Provide the [x, y] coordinate of the cell's center where the given text is located.  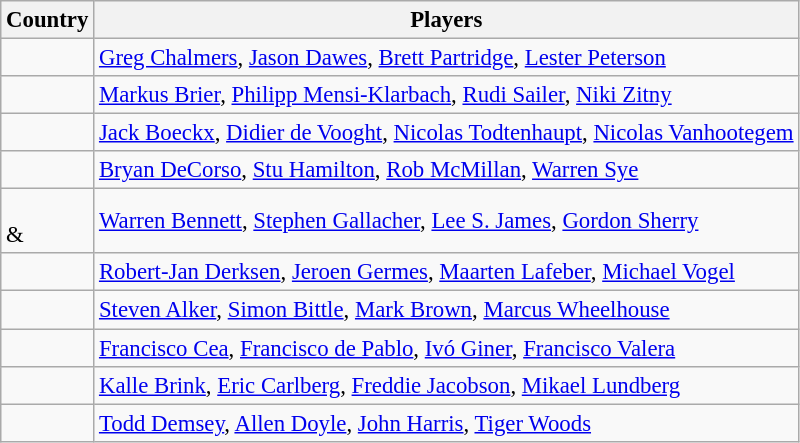
Francisco Cea, Francisco de Pablo, Ivó Giner, Francisco Valera [446, 348]
Jack Boeckx, Didier de Vooght, Nicolas Todtenhaupt, Nicolas Vanhootegem [446, 133]
Todd Demsey, Allen Doyle, John Harris, Tiger Woods [446, 423]
Robert-Jan Derksen, Jeroen Germes, Maarten Lafeber, Michael Vogel [446, 273]
Greg Chalmers, Jason Dawes, Brett Partridge, Lester Peterson [446, 58]
Steven Alker, Simon Bittle, Mark Brown, Marcus Wheelhouse [446, 310]
& [48, 222]
Kalle Brink, Eric Carlberg, Freddie Jacobson, Mikael Lundberg [446, 385]
Country [48, 20]
Players [446, 20]
Bryan DeCorso, Stu Hamilton, Rob McMillan, Warren Sye [446, 170]
Markus Brier, Philipp Mensi-Klarbach, Rudi Sailer, Niki Zitny [446, 95]
Warren Bennett, Stephen Gallacher, Lee S. James, Gordon Sherry [446, 222]
